Capture the cell that displays the provided text and extract its (X, Y) central coordinate. 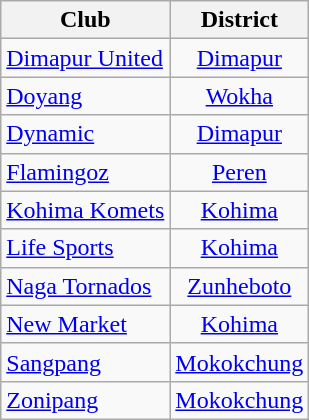
Peren (240, 172)
Club (86, 20)
District (240, 20)
Zunheboto (240, 286)
Wokha (240, 96)
Zonipang (86, 400)
Flamingoz (86, 172)
New Market (86, 324)
Sangpang (86, 362)
Naga Tornados (86, 286)
Dimapur United (86, 58)
Life Sports (86, 248)
Doyang (86, 96)
Kohima Komets (86, 210)
Dynamic (86, 134)
